Capture the cell that displays the provided text and extract its (x, y) central coordinate. 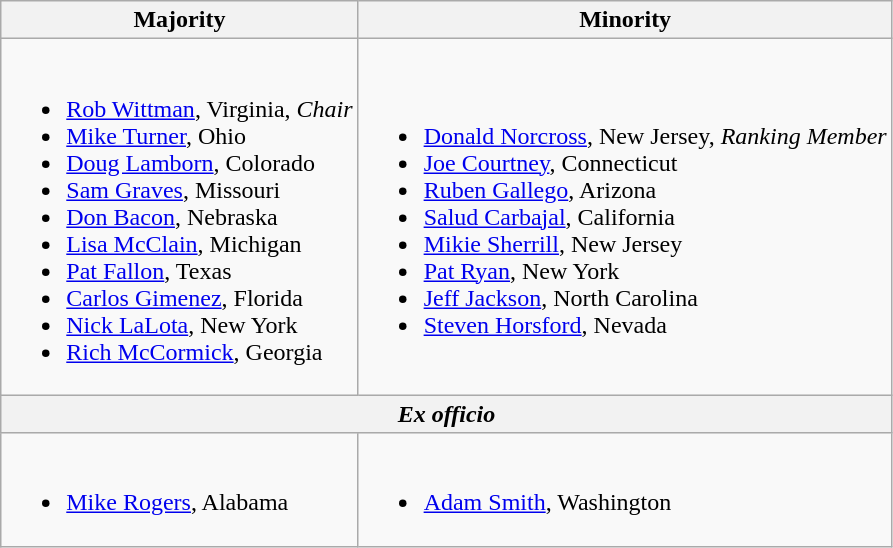
Minority (625, 20)
Majority (180, 20)
Mike Rogers, Alabama (180, 490)
Adam Smith, Washington (625, 490)
Ex officio (446, 414)
